From the cell containing the given text, extract its center point as [x, y] coordinate. 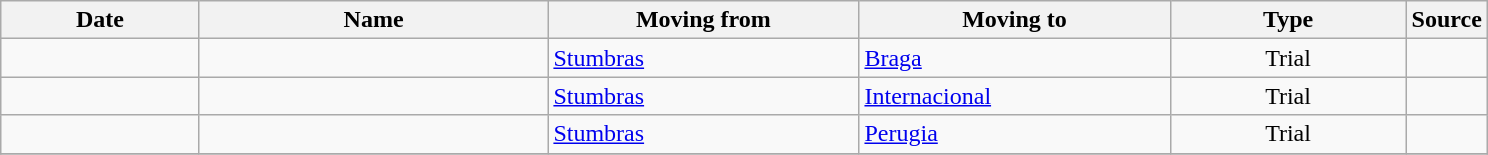
Braga [1014, 58]
Type [1288, 20]
Date [100, 20]
Moving to [1014, 20]
Internacional [1014, 96]
Source [1446, 20]
Name [374, 20]
Perugia [1014, 134]
Moving from [704, 20]
